Pinpoint the cell where the given text exists, returning its [X, Y] midpoint coordinate. 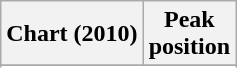
Chart (2010) [72, 34]
Peakposition [189, 34]
